Pinpoint the cell where the given text exists, returning its (x, y) midpoint coordinate. 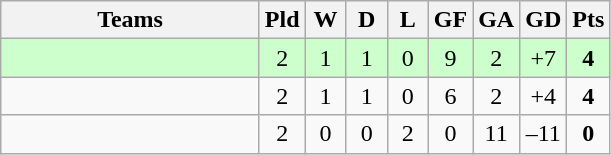
–11 (544, 134)
+7 (544, 58)
D (366, 20)
9 (450, 58)
Pld (282, 20)
GD (544, 20)
6 (450, 96)
Pts (588, 20)
GF (450, 20)
W (326, 20)
L (408, 20)
GA (496, 20)
11 (496, 134)
+4 (544, 96)
Teams (130, 20)
